For the text-containing cell, return its midpoint in [x, y] coordinate format. 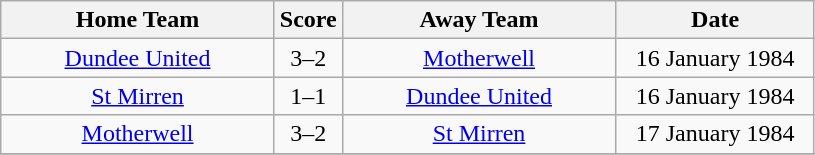
Score [308, 20]
17 January 1984 [716, 134]
Away Team [479, 20]
Date [716, 20]
1–1 [308, 96]
Home Team [138, 20]
